Scan for the cell matching the given text and deliver its (X, Y) coordinate at center. 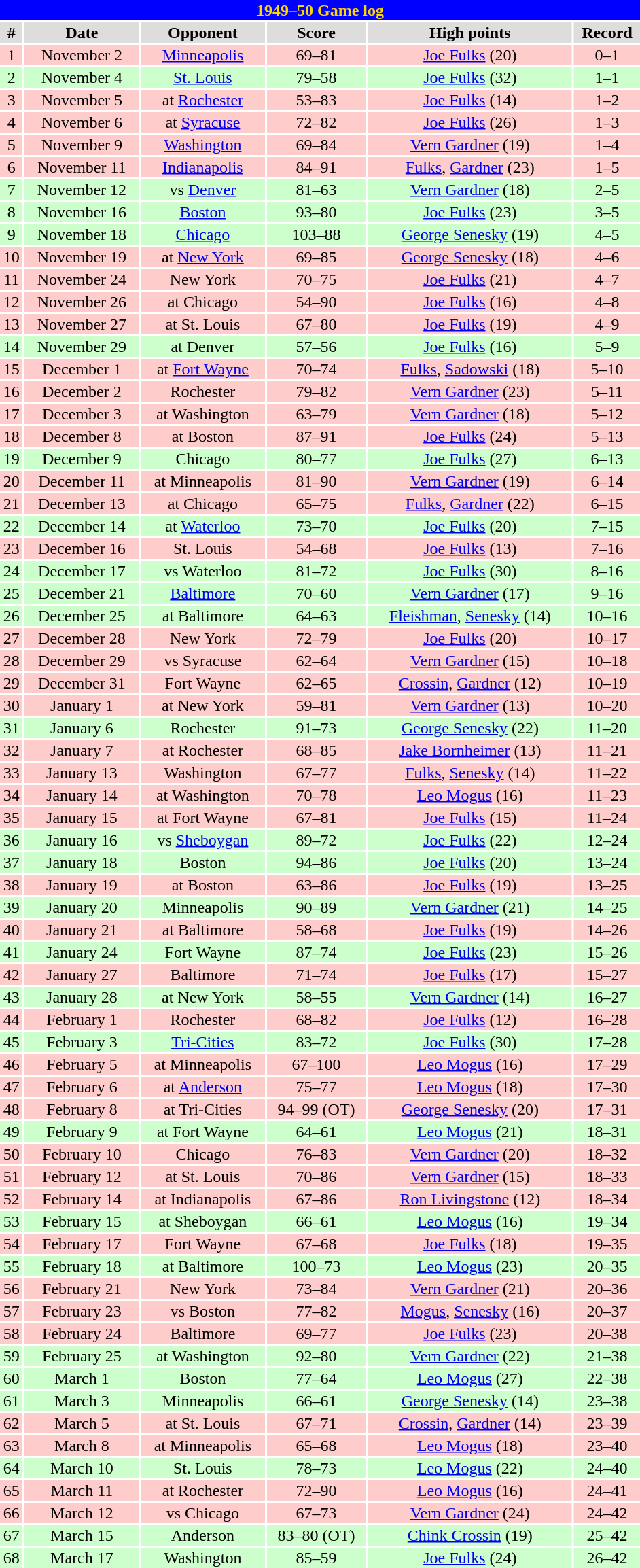
58 (12, 1334)
14 (12, 347)
February 5 (82, 1064)
63 (12, 1446)
80–77 (317, 459)
57 (12, 1311)
January 15 (82, 818)
55 (12, 1266)
89–72 (317, 840)
31 (12, 728)
February 10 (82, 1154)
10–19 (607, 683)
67–71 (317, 1423)
25 (12, 593)
December 8 (82, 436)
Chink Crossin (19) (470, 1535)
27 (12, 638)
4 (12, 122)
November 12 (82, 190)
11–22 (607, 773)
11 (12, 279)
6–13 (607, 459)
75–77 (317, 1087)
56 (12, 1289)
70–78 (317, 795)
29 (12, 683)
Leo Mogus (21) (470, 1132)
71–74 (317, 975)
69–84 (317, 145)
February 6 (82, 1087)
50 (12, 1154)
15–27 (607, 975)
68 (12, 1558)
January 13 (82, 773)
2 (12, 77)
69–85 (317, 257)
65 (12, 1491)
18–34 (607, 1199)
1–4 (607, 145)
26–42 (607, 1558)
9–16 (607, 593)
at Tri-Cities (202, 1109)
39 (12, 907)
45 (12, 1042)
March 17 (82, 1558)
69–77 (317, 1334)
23–39 (607, 1423)
103–88 (317, 234)
19 (12, 459)
Fleishman, Senesky (14) (470, 616)
1–3 (607, 122)
5–12 (607, 414)
December 28 (82, 638)
Jake Bornheimer (13) (470, 750)
Joe Fulks (26) (470, 122)
42 (12, 975)
67–73 (317, 1513)
November 18 (82, 234)
10 (12, 257)
December 29 (82, 661)
57–56 (317, 347)
28 (12, 661)
37 (12, 863)
Joe Fulks (21) (470, 279)
79–82 (317, 391)
4–8 (607, 302)
Crossin, Gardner (14) (470, 1423)
February 14 (82, 1199)
67–80 (317, 324)
January 16 (82, 840)
Tri-Cities (202, 1042)
66 (12, 1513)
43 (12, 997)
1–2 (607, 100)
March 15 (82, 1535)
72–90 (317, 1491)
November 2 (82, 55)
George Senesky (18) (470, 257)
March 5 (82, 1423)
23–40 (607, 1446)
70–60 (317, 593)
54–90 (317, 302)
Fulks, Sadowski (18) (470, 369)
18 (12, 436)
51 (12, 1177)
Joe Fulks (18) (470, 1244)
Opponent (202, 33)
67 (12, 1535)
February 9 (82, 1132)
2–5 (607, 190)
47 (12, 1087)
90–89 (317, 907)
21–38 (607, 1356)
Leo Mogus (23) (470, 1266)
March 8 (82, 1446)
12 (12, 302)
January 14 (82, 795)
Joe Fulks (32) (470, 77)
January 7 (82, 750)
Fulks, Gardner (23) (470, 167)
70–75 (317, 279)
36 (12, 840)
20–38 (607, 1334)
8 (12, 212)
32 (12, 750)
Joe Fulks (15) (470, 818)
7–15 (607, 526)
December 25 (82, 616)
11–20 (607, 728)
Record (607, 33)
21 (12, 504)
33 (12, 773)
83–72 (317, 1042)
35 (12, 818)
81–90 (317, 481)
Joe Fulks (14) (470, 100)
19–34 (607, 1221)
Vern Gardner (24) (470, 1513)
vs Boston (202, 1311)
5–11 (607, 391)
85–59 (317, 1558)
11–23 (607, 795)
10–16 (607, 616)
77–82 (317, 1311)
December 16 (82, 548)
4–9 (607, 324)
53–83 (317, 100)
54–68 (317, 548)
vs Denver (202, 190)
84–91 (317, 167)
59 (12, 1356)
November 9 (82, 145)
30 (12, 705)
0–1 (607, 55)
46 (12, 1064)
Indianapolis (202, 167)
Crossin, Gardner (12) (470, 683)
8–16 (607, 571)
December 11 (82, 481)
vs Waterloo (202, 571)
4–5 (607, 234)
4–7 (607, 279)
Leo Mogus (22) (470, 1468)
February 8 (82, 1109)
13–24 (607, 863)
December 14 (82, 526)
69–81 (317, 55)
Joe Fulks (17) (470, 975)
Vern Gardner (20) (470, 1154)
March 11 (82, 1491)
62–65 (317, 683)
January 28 (82, 997)
15–26 (607, 952)
18–33 (607, 1177)
# (12, 33)
19–35 (607, 1244)
Vern Gardner (23) (470, 391)
Joe Fulks (12) (470, 1020)
February 21 (82, 1289)
64–63 (317, 616)
December 1 (82, 369)
January 24 (82, 952)
1–1 (607, 77)
vs Syracuse (202, 661)
48 (12, 1109)
November 27 (82, 324)
68–82 (317, 1020)
13 (12, 324)
60 (12, 1378)
14–25 (607, 907)
93–80 (317, 212)
3–5 (607, 212)
63–86 (317, 885)
34 (12, 795)
December 3 (82, 414)
Fulks, Senesky (14) (470, 773)
George Senesky (20) (470, 1109)
20–37 (607, 1311)
12–24 (607, 840)
High points (470, 33)
67–100 (317, 1064)
February 17 (82, 1244)
January 21 (82, 930)
February 24 (82, 1334)
87–91 (317, 436)
at Sheboygan (202, 1221)
25–42 (607, 1535)
Joe Fulks (27) (470, 459)
November 26 (82, 302)
4–6 (607, 257)
November 16 (82, 212)
65–68 (317, 1446)
Vern Gardner (17) (470, 593)
16–27 (607, 997)
Fulks, Gardner (22) (470, 504)
22 (12, 526)
87–74 (317, 952)
December 9 (82, 459)
November 19 (82, 257)
10–20 (607, 705)
December 13 (82, 504)
79–58 (317, 77)
7–16 (607, 548)
6–15 (607, 504)
94–99 (OT) (317, 1109)
52 (12, 1199)
November 29 (82, 347)
16–28 (607, 1020)
92–80 (317, 1356)
70–86 (317, 1177)
53 (12, 1221)
December 21 (82, 593)
February 12 (82, 1177)
78–73 (317, 1468)
58–68 (317, 930)
Leo Mogus (27) (470, 1378)
5–10 (607, 369)
70–74 (317, 369)
59–81 (317, 705)
January 27 (82, 975)
15 (12, 369)
December 31 (82, 683)
November 24 (82, 279)
14–26 (607, 930)
68–85 (317, 750)
38 (12, 885)
5 (12, 145)
64–61 (317, 1132)
Vern Gardner (13) (470, 705)
Ron Livingstone (12) (470, 1199)
17–31 (607, 1109)
at Indianapolis (202, 1199)
January 20 (82, 907)
65–75 (317, 504)
72–79 (317, 638)
3 (12, 100)
January 1 (82, 705)
24–41 (607, 1491)
at Denver (202, 347)
7 (12, 190)
George Senesky (14) (470, 1401)
Joe Fulks (13) (470, 548)
91–73 (317, 728)
73–70 (317, 526)
1 (12, 55)
23 (12, 548)
62 (12, 1423)
100–73 (317, 1266)
1949–50 Game log (320, 10)
20 (12, 481)
26 (12, 616)
54 (12, 1244)
76–83 (317, 1154)
72–82 (317, 122)
49 (12, 1132)
24–42 (607, 1513)
67–86 (317, 1199)
Date (82, 33)
Score (317, 33)
58–55 (317, 997)
February 3 (82, 1042)
March 3 (82, 1401)
December 2 (82, 391)
24–40 (607, 1468)
January 6 (82, 728)
George Senesky (19) (470, 234)
83–80 (OT) (317, 1535)
94–86 (317, 863)
December 17 (82, 571)
Anderson (202, 1535)
17 (12, 414)
22–38 (607, 1378)
February 25 (82, 1356)
November 4 (82, 77)
23–38 (607, 1401)
January 19 (82, 885)
73–84 (317, 1289)
20–36 (607, 1289)
67–68 (317, 1244)
November 6 (82, 122)
vs Chicago (202, 1513)
5–13 (607, 436)
61 (12, 1401)
17–28 (607, 1042)
64 (12, 1468)
6 (12, 167)
1–5 (607, 167)
11–21 (607, 750)
vs Sheboygan (202, 840)
16 (12, 391)
9 (12, 234)
81–72 (317, 571)
Vern Gardner (14) (470, 997)
November 5 (82, 100)
63–79 (317, 414)
at Syracuse (202, 122)
40 (12, 930)
17–30 (607, 1087)
March 12 (82, 1513)
at Waterloo (202, 526)
Joe Fulks (22) (470, 840)
10–18 (607, 661)
at Anderson (202, 1087)
5–9 (607, 347)
February 23 (82, 1311)
Mogus, Senesky (16) (470, 1311)
November 11 (82, 167)
February 15 (82, 1221)
13–25 (607, 885)
January 18 (82, 863)
24 (12, 571)
11–24 (607, 818)
20–35 (607, 1266)
February 18 (82, 1266)
March 10 (82, 1468)
77–64 (317, 1378)
George Senesky (22) (470, 728)
6–14 (607, 481)
62–64 (317, 661)
March 1 (82, 1378)
18–31 (607, 1132)
41 (12, 952)
81–63 (317, 190)
67–77 (317, 773)
February 1 (82, 1020)
18–32 (607, 1154)
17–29 (607, 1064)
10–17 (607, 638)
Vern Gardner (22) (470, 1356)
67–81 (317, 818)
44 (12, 1020)
